Search for the cell housing the specified text and yield its [x, y] center coordinate. 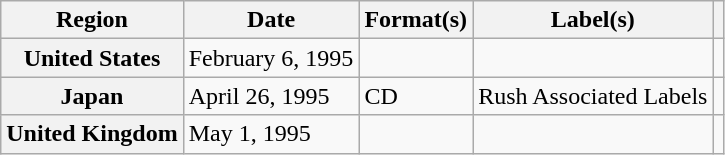
February 6, 1995 [271, 58]
United States [92, 58]
May 1, 1995 [271, 134]
Format(s) [416, 20]
Rush Associated Labels [593, 96]
Japan [92, 96]
April 26, 1995 [271, 96]
Label(s) [593, 20]
United Kingdom [92, 134]
Region [92, 20]
Date [271, 20]
CD [416, 96]
